Detect which cell encompasses the target text, then output its (X, Y) center coordinate. 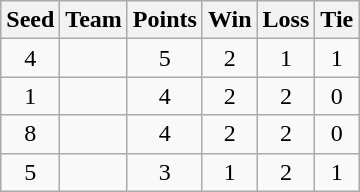
Points (164, 20)
Win (230, 20)
8 (30, 134)
Tie (337, 20)
Team (94, 20)
3 (164, 172)
Seed (30, 20)
Loss (286, 20)
